Extract the [X, Y] coordinate from the center of the cell holding the provided text.  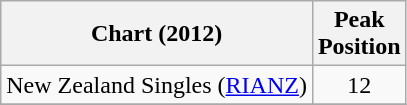
New Zealand Singles (RIANZ) [157, 85]
Chart (2012) [157, 34]
PeakPosition [359, 34]
12 [359, 85]
